Scan for the cell matching the given text and deliver its [X, Y] coordinate at center. 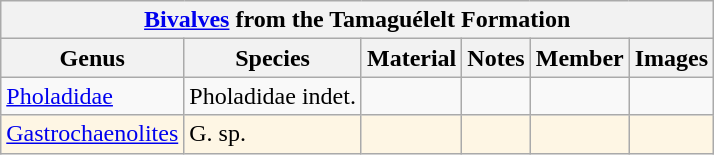
Material [411, 58]
G. sp. [273, 134]
Species [273, 58]
Pholadidae indet. [273, 96]
Genus [92, 58]
Bivalves from the Tamaguélelt Formation [358, 20]
Pholadidae [92, 96]
Gastrochaenolites [92, 134]
Images [671, 58]
Member [580, 58]
Notes [496, 58]
